Determine the [X, Y] coordinate at the center of the cell enclosing the given text.  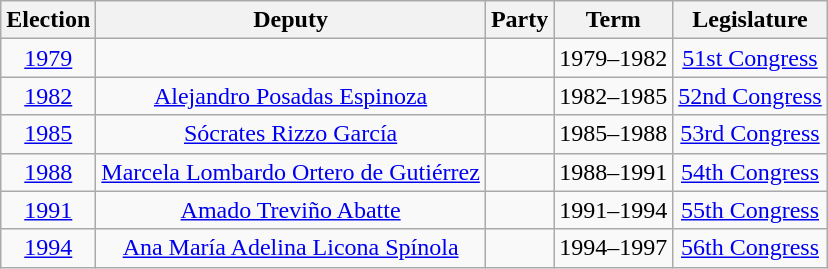
1985–1988 [614, 134]
Term [614, 20]
1991–1994 [614, 210]
1994–1997 [614, 248]
56th Congress [750, 248]
1979 [48, 58]
1988–1991 [614, 172]
55th Congress [750, 210]
52nd Congress [750, 96]
Election [48, 20]
1979–1982 [614, 58]
51st Congress [750, 58]
1991 [48, 210]
1982–1985 [614, 96]
Legislature [750, 20]
1988 [48, 172]
54th Congress [750, 172]
Sócrates Rizzo García [291, 134]
Marcela Lombardo Ortero de Gutiérrez [291, 172]
53rd Congress [750, 134]
Deputy [291, 20]
1985 [48, 134]
Amado Treviño Abatte [291, 210]
1982 [48, 96]
Ana María Adelina Licona Spínola [291, 248]
Party [519, 20]
Alejandro Posadas Espinoza [291, 96]
1994 [48, 248]
